Scan for the cell matching the given text and deliver its [X, Y] coordinate at center. 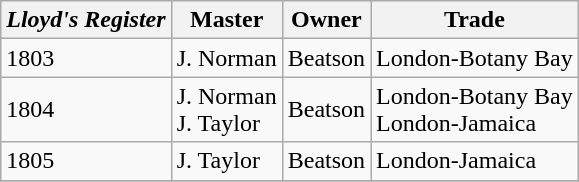
1804 [86, 110]
Lloyd's Register [86, 20]
1803 [86, 58]
Owner [326, 20]
Master [226, 20]
J. Taylor [226, 161]
J. NormanJ. Taylor [226, 110]
Trade [475, 20]
London-Jamaica [475, 161]
London-Botany Bay [475, 58]
J. Norman [226, 58]
1805 [86, 161]
London-Botany BayLondon-Jamaica [475, 110]
